From the cell containing the given text, extract its center point as [X, Y] coordinate. 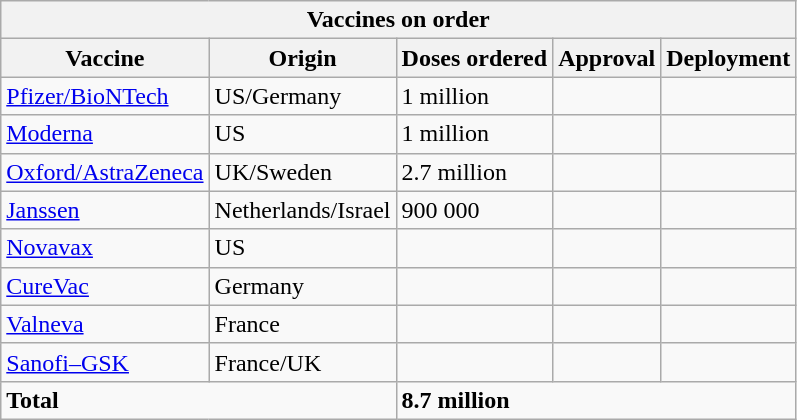
Sanofi–GSK [105, 362]
Doses ordered [474, 58]
Germany [302, 286]
Oxford/AstraZeneca [105, 172]
Valneva [105, 324]
Pfizer/BioNTech [105, 96]
Netherlands/Israel [302, 210]
France/UK [302, 362]
Vaccine [105, 58]
Vaccines on order [398, 20]
Deployment [728, 58]
CureVac [105, 286]
900 000 [474, 210]
France [302, 324]
8.7 million [596, 400]
UK/Sweden [302, 172]
Approval [607, 58]
Moderna [105, 134]
2.7 million [474, 172]
Total [198, 400]
Janssen [105, 210]
Origin [302, 58]
US/Germany [302, 96]
Novavax [105, 248]
